Output the (X, Y) coordinate of the center of the cell containing the given text.  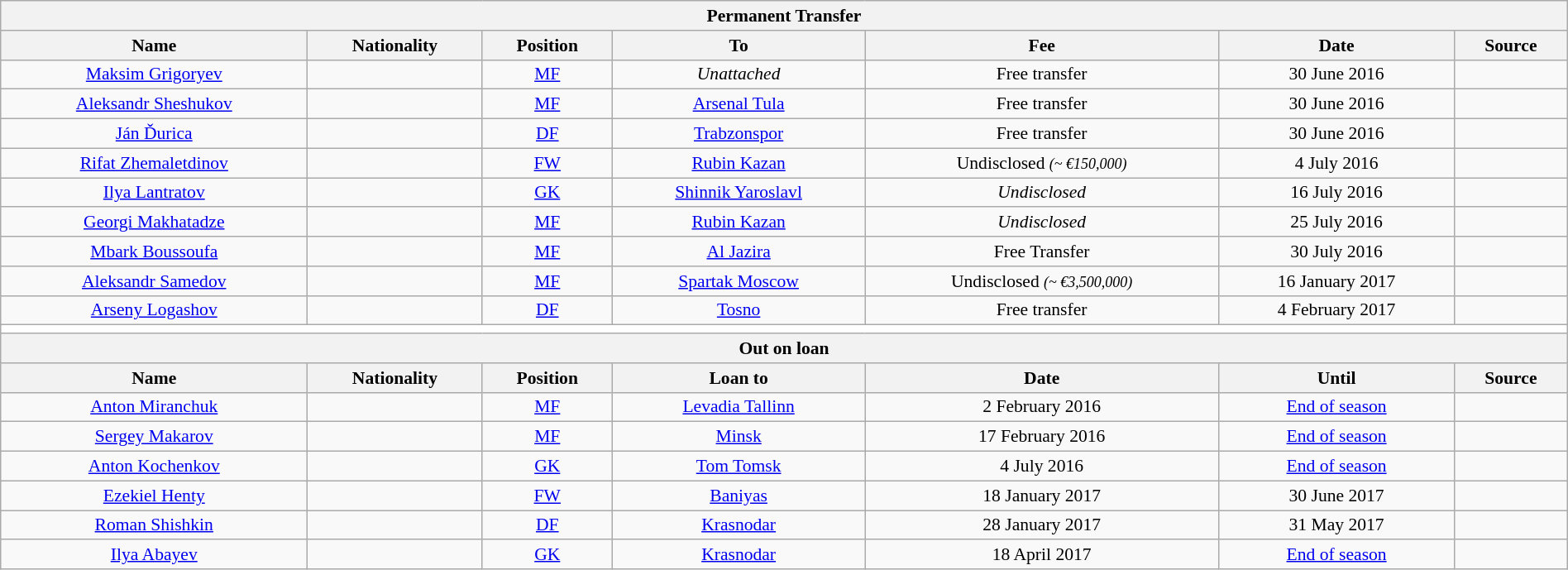
28 January 2017 (1042, 525)
2 February 2016 (1042, 407)
Until (1336, 378)
4 February 2017 (1336, 310)
Ezekiel Henty (154, 496)
Ilya Lantratov (154, 193)
18 April 2017 (1042, 555)
Unattached (739, 74)
Al Jazira (739, 251)
17 February 2016 (1042, 437)
Free Transfer (1042, 251)
Aleksandr Samedov (154, 281)
31 May 2017 (1336, 525)
18 January 2017 (1042, 496)
30 July 2016 (1336, 251)
Ján Ďurica (154, 134)
Sergey Makarov (154, 437)
Spartak Moscow (739, 281)
Trabzonspor (739, 134)
Baniyas (739, 496)
Mbark Boussoufa (154, 251)
Anton Kochenkov (154, 467)
Ilya Abayev (154, 555)
Fee (1042, 46)
Arseny Logashov (154, 310)
Permanent Transfer (784, 16)
Aleksandr Sheshukov (154, 104)
Maksim Grigoryev (154, 74)
Tosno (739, 310)
Rifat Zhemaletdinov (154, 163)
25 July 2016 (1336, 223)
16 January 2017 (1336, 281)
30 June 2017 (1336, 496)
Roman Shishkin (154, 525)
Arsenal Tula (739, 104)
Georgi Makhatadze (154, 223)
Out on loan (784, 348)
Shinnik Yaroslavl (739, 193)
Undisclosed (~ €3,500,000) (1042, 281)
Undisclosed (~ €150,000) (1042, 163)
To (739, 46)
16 July 2016 (1336, 193)
Tom Tomsk (739, 467)
Minsk (739, 437)
Anton Miranchuk (154, 407)
Loan to (739, 378)
Levadia Tallinn (739, 407)
